Provide the (X, Y) coordinate of the cell's center where the given text is located.  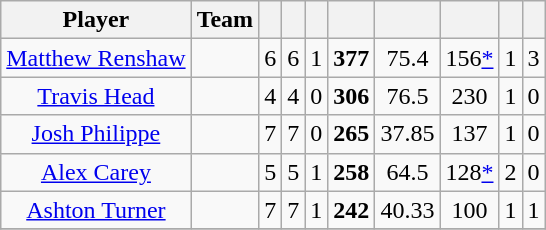
242 (352, 210)
64.5 (408, 172)
230 (470, 96)
Team (225, 20)
128* (470, 172)
76.5 (408, 96)
Player (96, 20)
156* (470, 58)
2 (510, 172)
100 (470, 210)
40.33 (408, 210)
265 (352, 134)
37.85 (408, 134)
3 (534, 58)
Josh Philippe (96, 134)
377 (352, 58)
Travis Head (96, 96)
Ashton Turner (96, 210)
137 (470, 134)
Alex Carey (96, 172)
75.4 (408, 58)
258 (352, 172)
306 (352, 96)
Matthew Renshaw (96, 58)
